For the text-containing cell, return its midpoint in (x, y) coordinate format. 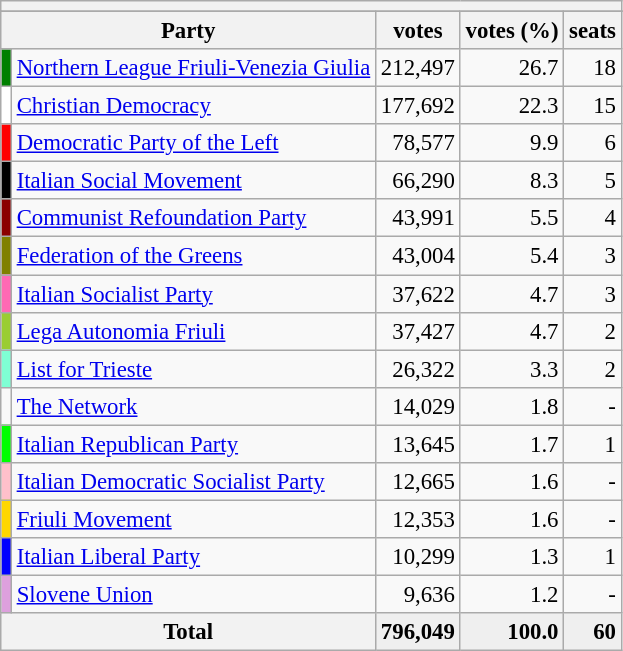
14,029 (418, 406)
177,692 (418, 106)
Northern League Friuli-Venezia Giulia (193, 68)
43,004 (418, 256)
18 (592, 68)
12,353 (418, 519)
15 (592, 106)
votes (418, 31)
Communist Refoundation Party (193, 219)
5 (592, 181)
Slovene Union (193, 594)
seats (592, 31)
60 (592, 632)
Italian Liberal Party (193, 557)
43,991 (418, 219)
5.4 (512, 256)
37,427 (418, 331)
Lega Autonomia Friuli (193, 331)
1.2 (512, 594)
Italian Socialist Party (193, 294)
6 (592, 143)
Italian Democratic Socialist Party (193, 482)
26.7 (512, 68)
4 (592, 219)
Friuli Movement (193, 519)
78,577 (418, 143)
37,622 (418, 294)
212,497 (418, 68)
9.9 (512, 143)
66,290 (418, 181)
The Network (193, 406)
votes (%) (512, 31)
1.8 (512, 406)
10,299 (418, 557)
Italian Republican Party (193, 444)
12,665 (418, 482)
9,636 (418, 594)
100.0 (512, 632)
Federation of the Greens (193, 256)
8.3 (512, 181)
Democratic Party of the Left (193, 143)
5.5 (512, 219)
Italian Social Movement (193, 181)
Christian Democracy (193, 106)
Total (188, 632)
List for Trieste (193, 369)
1.7 (512, 444)
3.3 (512, 369)
26,322 (418, 369)
22.3 (512, 106)
13,645 (418, 444)
Party (188, 31)
1.3 (512, 557)
796,049 (418, 632)
